Identify which cell holds the provided text, then report its [x, y] central coordinate. 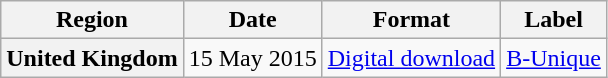
United Kingdom [92, 58]
Digital download [411, 58]
Date [252, 20]
Region [92, 20]
B-Unique [554, 58]
Label [554, 20]
Format [411, 20]
15 May 2015 [252, 58]
